Capture the cell that displays the provided text and extract its (X, Y) central coordinate. 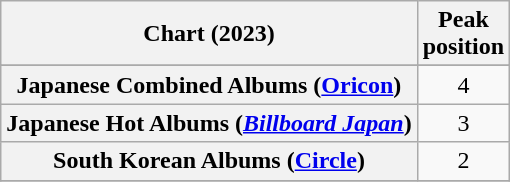
Japanese Combined Albums (Oricon) (209, 85)
3 (463, 123)
Chart (2023) (209, 34)
2 (463, 161)
Japanese Hot Albums (Billboard Japan) (209, 123)
South Korean Albums (Circle) (209, 161)
Peakposition (463, 34)
4 (463, 85)
